Search for the cell housing the specified text and yield its (x, y) center coordinate. 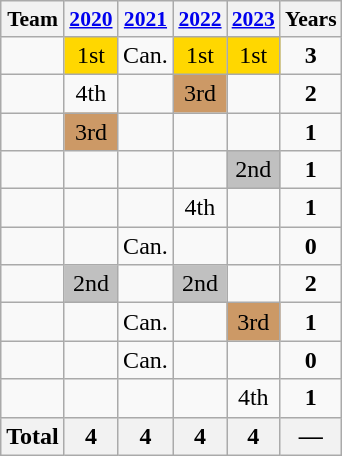
Years (311, 19)
Team (33, 19)
2023 (254, 19)
2021 (146, 19)
2022 (200, 19)
2020 (90, 19)
3 (311, 55)
Total (33, 436)
— (311, 436)
